Scan for the cell matching the given text and deliver its (x, y) coordinate at center. 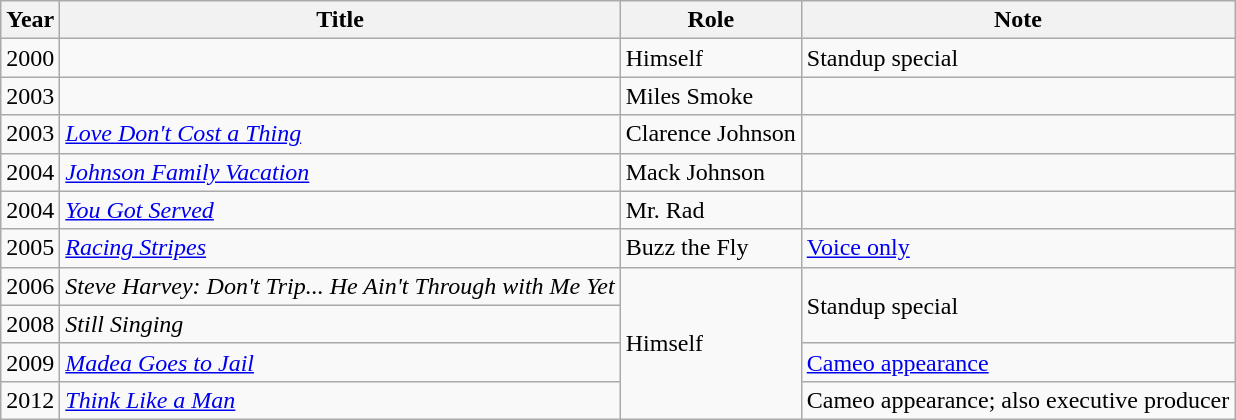
2005 (30, 248)
Still Singing (340, 324)
2012 (30, 400)
Love Don't Cost a Thing (340, 134)
Think Like a Man (340, 400)
2008 (30, 324)
Mr. Rad (710, 210)
2000 (30, 58)
2006 (30, 286)
Cameo appearance; also executive producer (1018, 400)
Cameo appearance (1018, 362)
2009 (30, 362)
Title (340, 20)
Voice only (1018, 248)
Buzz the Fly (710, 248)
Madea Goes to Jail (340, 362)
Clarence Johnson (710, 134)
Johnson Family Vacation (340, 172)
You Got Served (340, 210)
Role (710, 20)
Note (1018, 20)
Year (30, 20)
Miles Smoke (710, 96)
Steve Harvey: Don't Trip... He Ain't Through with Me Yet (340, 286)
Mack Johnson (710, 172)
Racing Stripes (340, 248)
